Identify which cell holds the provided text, then report its [X, Y] central coordinate. 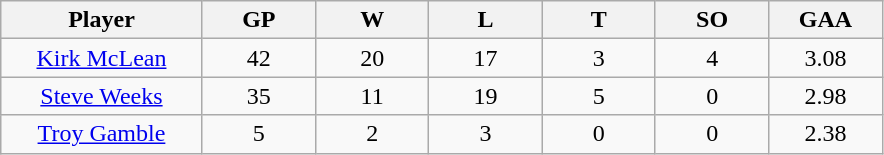
35 [258, 96]
L [486, 20]
17 [486, 58]
Player [102, 20]
42 [258, 58]
20 [372, 58]
2 [372, 134]
3.08 [826, 58]
4 [712, 58]
SO [712, 20]
2.38 [826, 134]
GP [258, 20]
19 [486, 96]
GAA [826, 20]
Steve Weeks [102, 96]
11 [372, 96]
T [598, 20]
Kirk McLean [102, 58]
W [372, 20]
Troy Gamble [102, 134]
2.98 [826, 96]
